Output the [x, y] coordinate of the center of the cell containing the given text.  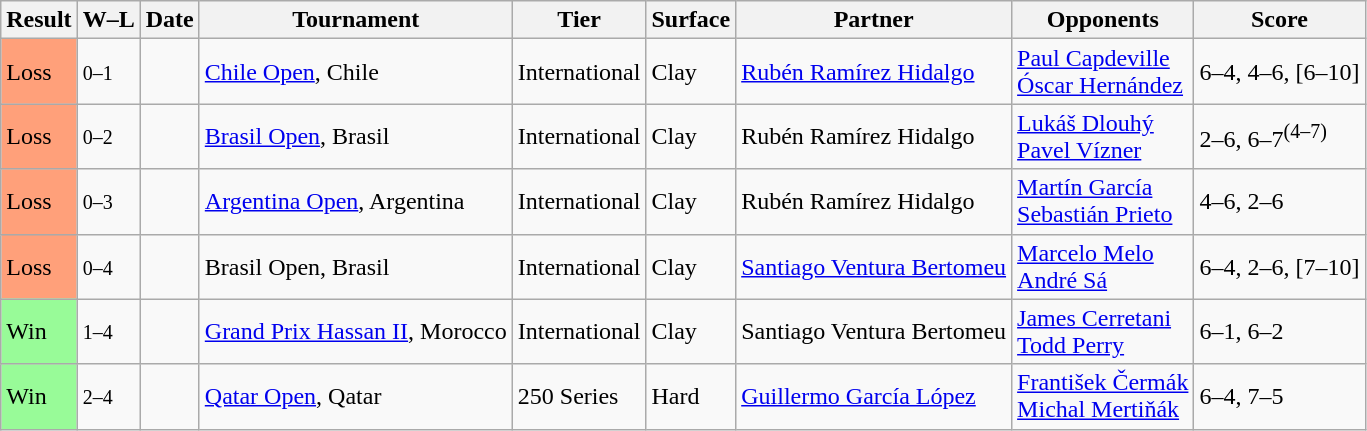
Surface [691, 20]
Argentina Open, Argentina [356, 202]
0–4 [108, 266]
Marcelo Melo André Sá [1103, 266]
Opponents [1103, 20]
Lukáš Dlouhý Pavel Vízner [1103, 136]
0–2 [108, 136]
250 Series [579, 396]
0–3 [108, 202]
6–4, 7–5 [1280, 396]
James Cerretani Todd Perry [1103, 332]
Qatar Open, Qatar [356, 396]
6–4, 4–6, [6–10] [1280, 72]
František Čermák Michal Mertiňák [1103, 396]
Score [1280, 20]
4–6, 2–6 [1280, 202]
Martín García Sebastián Prieto [1103, 202]
W–L [108, 20]
Paul Capdeville Óscar Hernández [1103, 72]
Partner [874, 20]
Grand Prix Hassan II, Morocco [356, 332]
2–4 [108, 396]
Date [170, 20]
Chile Open, Chile [356, 72]
1–4 [108, 332]
Hard [691, 396]
Result [39, 20]
6–4, 2–6, [7–10] [1280, 266]
0–1 [108, 72]
2–6, 6–7(4–7) [1280, 136]
Guillermo García López [874, 396]
6–1, 6–2 [1280, 332]
Tier [579, 20]
Tournament [356, 20]
